Detect which cell encompasses the target text, then output its (X, Y) center coordinate. 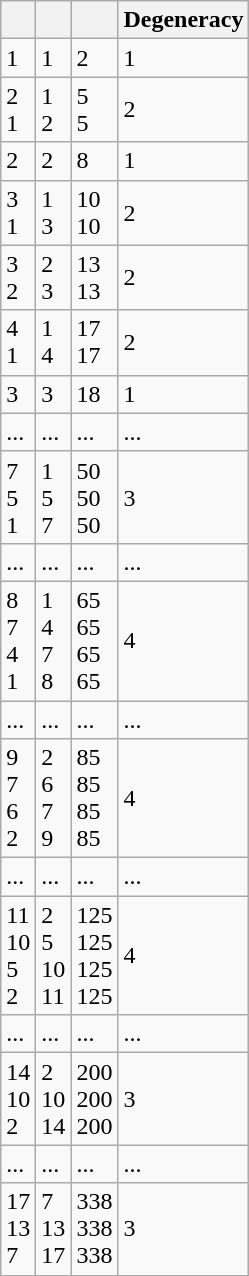
41 (18, 342)
32 (18, 278)
21 (18, 110)
65656565 (94, 640)
12 (54, 110)
8741 (18, 640)
111052 (18, 956)
55 (94, 110)
18 (94, 394)
9762 (18, 798)
1478 (54, 640)
751 (18, 497)
338338338 (94, 1229)
1313 (94, 278)
71317 (54, 1229)
85858585 (94, 798)
157 (54, 497)
1717 (94, 342)
251011 (54, 956)
2679 (54, 798)
8 (94, 161)
Degeneracy (184, 20)
31 (18, 212)
17137 (18, 1229)
125125125125 (94, 956)
505050 (94, 497)
200200200 (94, 1099)
21014 (54, 1099)
14 (54, 342)
13 (54, 212)
23 (54, 278)
14102 (18, 1099)
1010 (94, 212)
